Search for the cell housing the specified text and yield its [x, y] center coordinate. 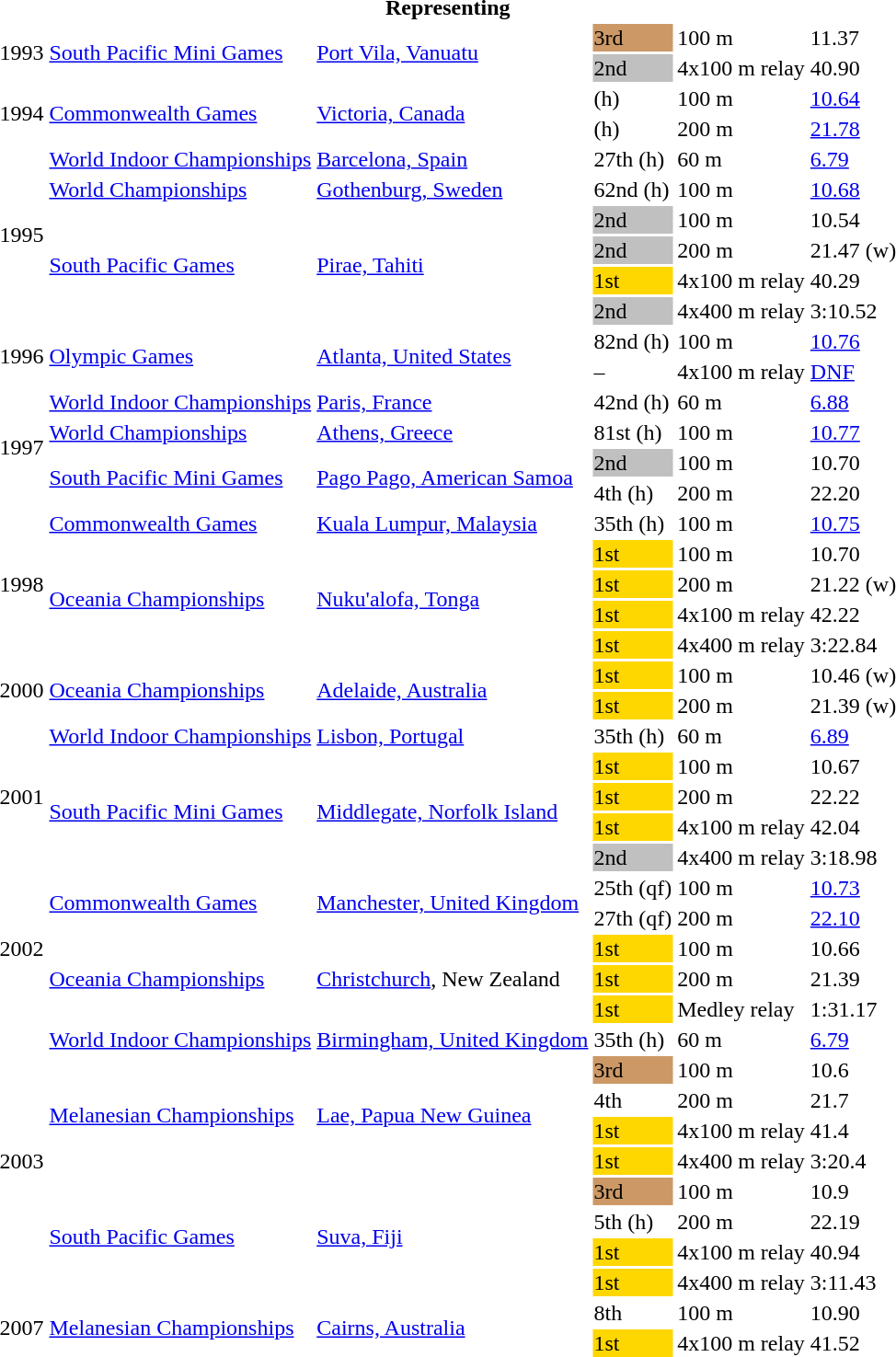
Middlegate, Norfolk Island [453, 811]
Suva, Fiji [453, 1236]
Victoria, Canada [453, 114]
Adelaide, Australia [453, 690]
Christchurch, New Zealand [453, 979]
Athens, Greece [453, 432]
Pago Pago, American Samoa [453, 478]
Kuala Lumpur, Malaysia [453, 523]
4th (h) [633, 493]
82nd (h) [633, 341]
– [633, 372]
Medley relay [741, 1009]
Barcelona, Spain [453, 159]
8th [633, 1313]
27th (qf) [633, 918]
42nd (h) [633, 402]
Manchester, United Kingdom [453, 903]
Paris, France [453, 402]
Lisbon, Portugal [453, 736]
Atlanta, United States [453, 357]
62nd (h) [633, 190]
25th (qf) [633, 888]
Port Vila, Vanuatu [453, 53]
27th (h) [633, 159]
Cairns, Australia [453, 1328]
81st (h) [633, 432]
Pirae, Tahiti [453, 265]
4th [633, 1100]
Olympic Games [180, 357]
Birmingham, United Kingdom [453, 1040]
5th (h) [633, 1222]
Nuku'alofa, Tonga [453, 600]
Gothenburg, Sweden [453, 190]
Lae, Papua New Guinea [453, 1115]
